Capture the cell that displays the provided text and extract its (x, y) central coordinate. 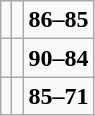
86–85 (58, 20)
85–71 (58, 96)
90–84 (58, 58)
